Return [X, Y] of the center of cell containing provided text 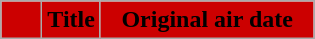
Original air date [207, 20]
Title [72, 20]
